Search for the cell housing the specified text and yield its [x, y] center coordinate. 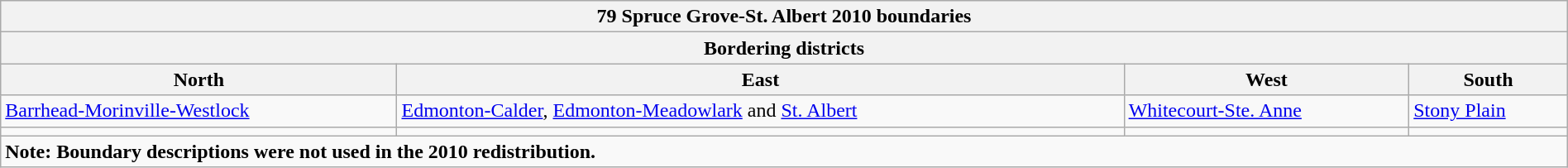
Note: Boundary descriptions were not used in the 2010 redistribution. [784, 151]
79 Spruce Grove-St. Albert 2010 boundaries [784, 17]
East [761, 79]
Bordering districts [784, 48]
Barrhead-Morinville-Westlock [198, 111]
West [1267, 79]
North [198, 79]
Edmonton-Calder, Edmonton-Meadowlark and St. Albert [761, 111]
South [1489, 79]
Whitecourt-Ste. Anne [1267, 111]
Stony Plain [1489, 111]
